Determine the [X, Y] coordinate at the center of the cell enclosing the given text.  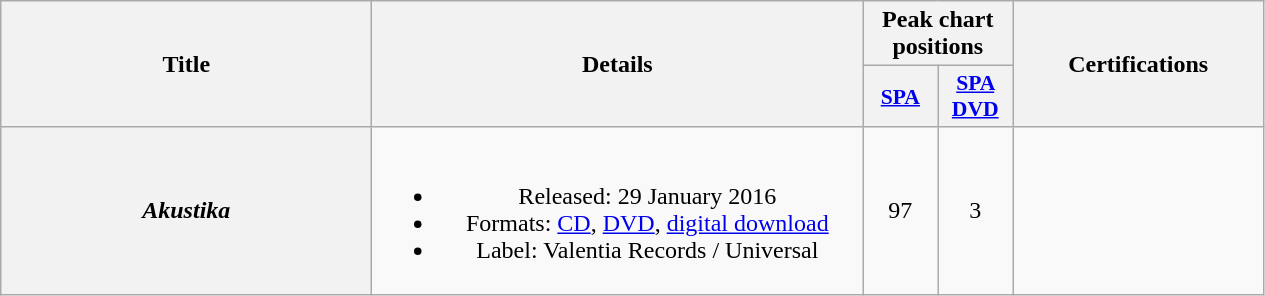
Released: 29 January 2016Formats: CD, DVD, digital downloadLabel: Valentia Records / Universal [618, 210]
Title [186, 64]
Certifications [1138, 64]
97 [900, 210]
SPA DVD [976, 96]
3 [976, 210]
Peak chart positions [938, 34]
Akustika [186, 210]
Details [618, 64]
SPA [900, 96]
